Determine the (x, y) coordinate at the center of the cell enclosing the given text.  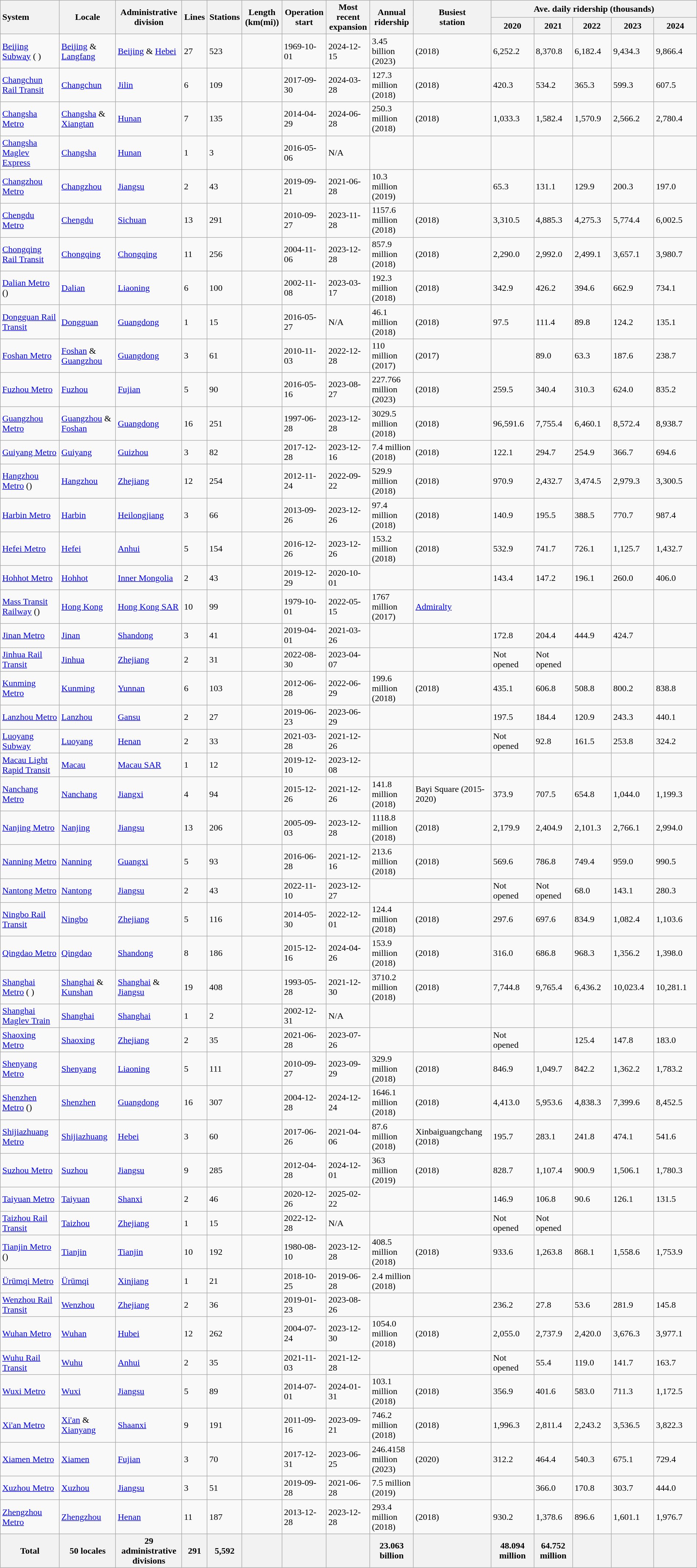
97.5 (512, 322)
707.5 (553, 794)
Qingdao Metro (30, 953)
464.4 (553, 1459)
10,281.1 (675, 987)
63.3 (592, 356)
50 locales (87, 1551)
8,572.4 (633, 424)
2011-09-16 (304, 1425)
293.4 million (2018) (392, 1517)
Beijing & Hebei (149, 51)
65.3 (512, 186)
140.9 (512, 515)
280.3 (675, 890)
Taiyuan (87, 1199)
420.3 (512, 85)
987.4 (675, 515)
Hebei (149, 1136)
741.7 (553, 549)
Guangzhou Metro (30, 424)
141.7 (633, 1362)
153.9 million (2018) (392, 953)
930.2 (512, 1517)
2017-12-28 (304, 452)
Hefei (87, 549)
Guiyang Metro (30, 452)
253.8 (633, 741)
Dongguan Rail Transit (30, 322)
Operation start (304, 17)
Dongguan (87, 322)
2,420.0 (592, 1333)
426.2 (553, 288)
7,399.6 (633, 1103)
834.9 (592, 919)
100 (225, 288)
583.0 (592, 1392)
Hohhot (87, 578)
147.8 (633, 1040)
3,474.5 (592, 481)
2005-09-03 (304, 828)
959.0 (633, 861)
Macau SAR (149, 765)
900.9 (592, 1170)
41 (225, 635)
303.7 (633, 1488)
2,994.0 (675, 828)
2010-11-03 (304, 356)
1157.6 million (2018) (392, 220)
3029.5 million (2018) (392, 424)
316.0 (512, 953)
Changsha (87, 153)
2024-04-26 (348, 953)
48.094 million (512, 1551)
143.1 (633, 890)
206 (225, 828)
1,558.6 (633, 1252)
2004-11-06 (304, 254)
734.1 (675, 288)
Luoyang (87, 741)
7.4 million (2018) (392, 452)
187 (225, 1517)
Xuzhou Metro (30, 1488)
2,566.2 (633, 119)
2,179.9 (512, 828)
2012-11-24 (304, 481)
508.8 (592, 688)
Dalian (87, 288)
60 (225, 1136)
135.1 (675, 322)
90.6 (592, 1199)
2012-04-28 (304, 1170)
Most recent expansion (348, 17)
Hong Kong (87, 607)
2021 (553, 26)
786.8 (553, 861)
3,657.1 (633, 254)
2,499.1 (592, 254)
310.3 (592, 389)
Jilin (149, 85)
529.9 million (2018) (392, 481)
363 million (2019) (392, 1170)
Ürümqi Metro (30, 1281)
1,172.5 (675, 1392)
Changzhou (87, 186)
857.9 million (2018) (392, 254)
2025-02-22 (348, 1199)
Shanghai Maglev Train (30, 1016)
1,570.9 (592, 119)
Beijing & Langfang (87, 51)
9,866.4 (675, 51)
2023-08-27 (348, 389)
Shenzhen (87, 1103)
120.9 (592, 717)
Kunming Metro (30, 688)
896.6 (592, 1517)
21 (225, 1281)
2,432.7 (553, 481)
124.4 million (2018) (392, 919)
Gansu (149, 717)
(2020) (452, 1459)
89.8 (592, 322)
36 (225, 1304)
Shenzhen Metro () (30, 1103)
2017-06-26 (304, 1136)
146.9 (512, 1199)
1,783.2 (675, 1069)
Fuzhou Metro (30, 389)
365.3 (592, 85)
2023-08-26 (348, 1304)
1,082.4 (633, 919)
2024-12-24 (348, 1103)
1,103.6 (675, 919)
2016-05-06 (304, 153)
129.9 (592, 186)
Tianjin Metro () (30, 1252)
46 (225, 1199)
532.9 (512, 549)
Macau Light Rapid Transit (30, 765)
241.8 (592, 1136)
1118.8 million (2018) (392, 828)
8,452.5 (675, 1103)
Bayi Square (2015-2020) (452, 794)
828.7 (512, 1170)
2019-12-10 (304, 765)
127.3 million (2018) (392, 85)
103 (225, 688)
4,885.3 (553, 220)
Nanchang (87, 794)
92.8 (553, 741)
254.9 (592, 452)
408 (225, 987)
2023-11-28 (348, 220)
868.1 (592, 1252)
Jiangxi (149, 794)
Ningbo Rail Transit (30, 919)
2023-12-08 (348, 765)
842.2 (592, 1069)
Chengdu (87, 220)
1,432.7 (675, 549)
Changzhou Metro (30, 186)
10.3 million (2019) (392, 186)
Locale (87, 17)
Taizhou Rail Transit (30, 1223)
97.4 million (2018) (392, 515)
53.6 (592, 1304)
64.752 million (553, 1551)
154 (225, 549)
2004-12-28 (304, 1103)
1,996.3 (512, 1425)
Hefei Metro (30, 549)
4 (195, 794)
2,243.2 (592, 1425)
5,953.6 (553, 1103)
Hangzhou Metro () (30, 481)
373.9 (512, 794)
1,506.1 (633, 1170)
Wuxi Metro (30, 1392)
Shenyang (87, 1069)
2023-04-07 (348, 660)
9,765.4 (553, 987)
Wuhu (87, 1362)
2023-06-25 (348, 1459)
2020-12-26 (304, 1199)
Taiyuan Metro (30, 1199)
3,300.5 (675, 481)
1,398.0 (675, 953)
68.0 (592, 890)
401.6 (553, 1392)
195.7 (512, 1136)
1,125.7 (633, 549)
Nanning (87, 861)
8,370.8 (553, 51)
246.4158 million (2023) (392, 1459)
2022-05-15 (348, 607)
1,049.7 (553, 1069)
297.6 (512, 919)
5,774.4 (633, 220)
356.9 (512, 1392)
2,811.4 (553, 1425)
406.0 (675, 578)
61 (225, 356)
Changsha & Xiangtan (87, 119)
Wuhan Metro (30, 1333)
2019-12-29 (304, 578)
46.1 million (2018) (392, 322)
Xiamen Metro (30, 1459)
96,591.6 (512, 424)
1,263.8 (553, 1252)
2018-10-25 (304, 1281)
6,182.4 (592, 51)
(2017) (452, 356)
Hubei (149, 1333)
2022-09-22 (348, 481)
569.6 (512, 861)
143.4 (512, 578)
1767 million (2017) (392, 607)
2023-12-30 (348, 1333)
227.766 million (2023) (392, 389)
2021-03-28 (304, 741)
2012-06-28 (304, 688)
Total (30, 1551)
126.1 (633, 1199)
329.9 million (2018) (392, 1069)
204.4 (553, 635)
424.7 (633, 635)
970.9 (512, 481)
251 (225, 424)
3.45 billion (2023) (392, 51)
Changchun (87, 85)
285 (225, 1170)
106.8 (553, 1199)
340.4 (553, 389)
Shenyang Metro (30, 1069)
System (30, 17)
260.0 (633, 578)
27.8 (553, 1304)
2024-06-28 (348, 119)
Guiyang (87, 452)
2015-12-26 (304, 794)
213.6 million (2018) (392, 861)
2020-10-01 (348, 578)
2024-12-15 (348, 51)
Nantong Metro (30, 890)
Changchun Rail Transit (30, 85)
Changsha Metro (30, 119)
Stations (225, 17)
5,592 (225, 1551)
Dalian Metro () (30, 288)
9,434.3 (633, 51)
2021-11-03 (304, 1362)
3,822.3 (675, 1425)
Wuhan (87, 1333)
2023-12-27 (348, 890)
163.7 (675, 1362)
Wuhu Rail Transit (30, 1362)
3,980.7 (675, 254)
1646.1 million (2018) (392, 1103)
Yunnan (149, 688)
2023 (633, 26)
1,378.6 (553, 1517)
968.3 (592, 953)
749.4 (592, 861)
7.5 million (2019) (392, 1488)
Shanghai & Kunshan (87, 987)
Changsha Maglev Express (30, 153)
183.0 (675, 1040)
Lines (195, 17)
Guangxi (149, 861)
262 (225, 1333)
Xiamen (87, 1459)
124.2 (633, 322)
1,107.4 (553, 1170)
2022 (592, 26)
726.1 (592, 549)
2020 (512, 26)
Sichuan (149, 220)
8 (195, 953)
729.4 (675, 1459)
2,780.4 (675, 119)
141.8 million (2018) (392, 794)
197.0 (675, 186)
2014-04-29 (304, 119)
1,780.3 (675, 1170)
Shaanxi (149, 1425)
307 (225, 1103)
2014-05-30 (304, 919)
10,023.4 (633, 987)
686.8 (553, 953)
187.6 (633, 356)
Shanghai & Jiangsu (149, 987)
2024-03-28 (348, 85)
236.2 (512, 1304)
7,744.8 (512, 987)
110 million (2017) (392, 356)
2023-03-17 (348, 288)
111 (225, 1069)
Jinhua Rail Transit (30, 660)
6,460.1 (592, 424)
31 (225, 660)
624.0 (633, 389)
2022-08-30 (304, 660)
1,362.2 (633, 1069)
435.1 (512, 688)
2,766.1 (633, 828)
122.1 (512, 452)
Heilongjiang (149, 515)
199.6 million (2018) (392, 688)
Admiralty (452, 607)
540.3 (592, 1459)
2014-07-01 (304, 1392)
2013-12-28 (304, 1517)
161.5 (592, 741)
2.4 million (2018) (392, 1281)
153.2 million (2018) (392, 549)
Ave. daily ridership (thousands) (594, 9)
125.4 (592, 1040)
Annual ridership (392, 17)
Length (km(mi)) (262, 17)
Guizhou (149, 452)
2015-12-16 (304, 953)
281.9 (633, 1304)
111.4 (553, 322)
131.5 (675, 1199)
1997-06-28 (304, 424)
2021-04-06 (348, 1136)
444.9 (592, 635)
66 (225, 515)
Shanxi (149, 1199)
Hong Kong SAR (149, 607)
90 (225, 389)
Xi'an & Xianyang (87, 1425)
3,977.1 (675, 1333)
1,033.3 (512, 119)
607.5 (675, 85)
184.4 (553, 717)
324.2 (675, 741)
2023-06-29 (348, 717)
1,356.2 (633, 953)
103.1 million (2018) (392, 1392)
Shaoxing (87, 1040)
2021-12-30 (348, 987)
6,252.2 (512, 51)
2022-11-10 (304, 890)
2017-12-31 (304, 1459)
Xinbaiguangchang (2018) (452, 1136)
Qingdao (87, 953)
523 (225, 51)
800.2 (633, 688)
6,002.5 (675, 220)
195.5 (553, 515)
2019-09-28 (304, 1488)
94 (225, 794)
1969-10-01 (304, 51)
23.063 billion (392, 1551)
746.2 million (2018) (392, 1425)
Lanzhou Metro (30, 717)
1,199.3 (675, 794)
1,044.0 (633, 794)
7,755.4 (553, 424)
2019-06-23 (304, 717)
Lanzhou (87, 717)
Taizhou (87, 1223)
Guangzhou & Foshan (87, 424)
Nanchang Metro (30, 794)
243.3 (633, 717)
283.1 (553, 1136)
Zhengzhou Metro (30, 1517)
1054.0 million (2018) (392, 1333)
2017-09-30 (304, 85)
2,992.0 (553, 254)
191 (225, 1425)
541.6 (675, 1136)
2019-01-23 (304, 1304)
294.7 (553, 452)
Hangzhou (87, 481)
29 administrative divisions (149, 1551)
Wuxi (87, 1392)
87.6 million (2018) (392, 1136)
119.0 (592, 1362)
Shijiazhuang (87, 1136)
7 (195, 119)
70 (225, 1459)
697.6 (553, 919)
254 (225, 481)
Jinan Metro (30, 635)
Busiest station (452, 17)
147.2 (553, 578)
Xinjiang (149, 1281)
200.3 (633, 186)
2024 (675, 26)
Foshan Metro (30, 356)
Harbin Metro (30, 515)
1993-05-28 (304, 987)
2023-09-29 (348, 1069)
2022-12-01 (348, 919)
Zhengzhou (87, 1517)
2024-01-31 (348, 1392)
Jinhua (87, 660)
4,413.0 (512, 1103)
1,976.7 (675, 1517)
250.3 million (2018) (392, 119)
Fuzhou (87, 389)
694.6 (675, 452)
145.8 (675, 1304)
Foshan & Guangzhou (87, 356)
Suzhou Metro (30, 1170)
312.2 (512, 1459)
19 (195, 987)
1,753.9 (675, 1252)
2016-12-26 (304, 549)
2002-11-08 (304, 288)
116 (225, 919)
846.9 (512, 1069)
82 (225, 452)
Shanghai Metro ( ) (30, 987)
259.5 (512, 389)
Xi'an Metro (30, 1425)
109 (225, 85)
Ürümqi (87, 1281)
2022-06-29 (348, 688)
51 (225, 1488)
2023-07-26 (348, 1040)
2,101.3 (592, 828)
Nanjing (87, 828)
3,536.5 (633, 1425)
Mass Transit Railway () (30, 607)
Chongqing Rail Transit (30, 254)
Shaoxing Metro (30, 1040)
99 (225, 607)
408.5 million (2018) (392, 1252)
238.7 (675, 356)
2,404.9 (553, 828)
Shijiazhuang Metro (30, 1136)
2024-12-01 (348, 1170)
192 (225, 1252)
196.1 (592, 578)
3710.2 million (2018) (392, 987)
366.0 (553, 1488)
2016-05-16 (304, 389)
Wenzhou Rail Transit (30, 1304)
2021-03-26 (348, 635)
Ningbo (87, 919)
711.3 (633, 1392)
675.1 (633, 1459)
440.1 (675, 717)
33 (225, 741)
Harbin (87, 515)
1979-10-01 (304, 607)
135 (225, 119)
Beijing Subway ( ) (30, 51)
89.0 (553, 356)
770.7 (633, 515)
6,436.2 (592, 987)
2004-07-24 (304, 1333)
Nantong (87, 890)
Nanjing Metro (30, 828)
835.2 (675, 389)
933.6 (512, 1252)
89 (225, 1392)
Luoyang Subway (30, 741)
3,676.3 (633, 1333)
2,979.3 (633, 481)
366.7 (633, 452)
8,938.7 (675, 424)
654.8 (592, 794)
170.8 (592, 1488)
2021-12-28 (348, 1362)
394.6 (592, 288)
Wenzhou (87, 1304)
1,601.1 (633, 1517)
Chengdu Metro (30, 220)
599.3 (633, 85)
2019-09-21 (304, 186)
342.9 (512, 288)
2,290.0 (512, 254)
2016-05-27 (304, 322)
2002-12-31 (304, 1016)
131.1 (553, 186)
93 (225, 861)
534.2 (553, 85)
388.5 (592, 515)
256 (225, 254)
55.4 (553, 1362)
2023-09-21 (348, 1425)
838.8 (675, 688)
2021-12-16 (348, 861)
Jinan (87, 635)
2,055.0 (512, 1333)
990.5 (675, 861)
2013-09-26 (304, 515)
186 (225, 953)
172.8 (512, 635)
4,275.3 (592, 220)
2019-06-28 (348, 1281)
Inner Mongolia (149, 578)
Suzhou (87, 1170)
Macau (87, 765)
3,310.5 (512, 220)
Xuzhou (87, 1488)
192.3 million (2018) (392, 288)
Hohhot Metro (30, 578)
2019-04-01 (304, 635)
2023-12-16 (348, 452)
2016-06-28 (304, 861)
606.8 (553, 688)
1,582.4 (553, 119)
Nanning Metro (30, 861)
444.0 (675, 1488)
662.9 (633, 288)
4,838.3 (592, 1103)
1980-08-10 (304, 1252)
Administrative division (149, 17)
197.5 (512, 717)
Kunming (87, 688)
474.1 (633, 1136)
2,737.9 (553, 1333)
